Return (X, Y) of the center of cell containing provided text 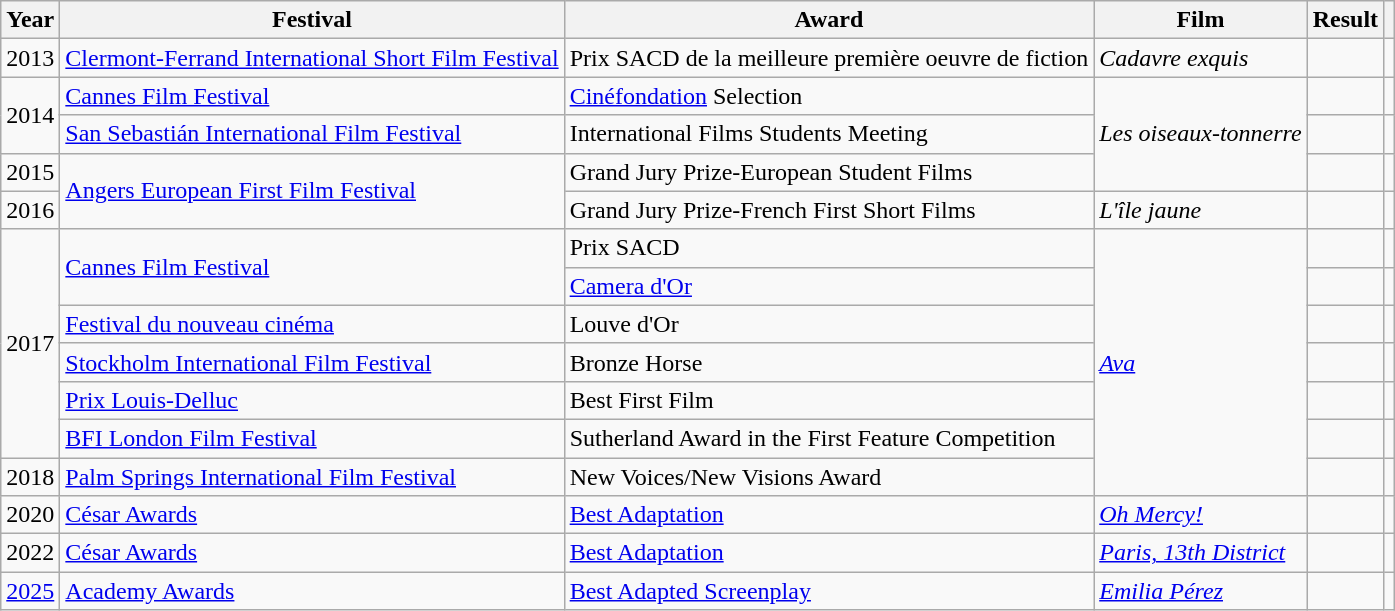
Academy Awards (312, 591)
L'île jaune (1200, 210)
New Voices/New Visions Award (829, 477)
Best Adapted Screenplay (829, 591)
Les oiseaux-tonnerre (1200, 134)
Emilia Pérez (1200, 591)
Cadavre exquis (1200, 58)
Stockholm International Film Festival (312, 362)
2018 (30, 477)
Louve d'Or (829, 324)
Award (829, 20)
Prix SACD (829, 248)
Festival du nouveau cinéma (312, 324)
Oh Mercy! (1200, 515)
Grand Jury Prize-European Student Films (829, 172)
2025 (30, 591)
San Sebastián International Film Festival (312, 134)
2013 (30, 58)
Grand Jury Prize-French First Short Films (829, 210)
Prix SACD de la meilleure première oeuvre de fiction (829, 58)
Year (30, 20)
Best First Film (829, 400)
2017 (30, 343)
Clermont-Ferrand International Short Film Festival (312, 58)
Festival (312, 20)
2020 (30, 515)
Result (1345, 20)
Angers European First Film Festival (312, 191)
Ava (1200, 362)
2016 (30, 210)
2022 (30, 553)
International Films Students Meeting (829, 134)
Cinéfondation Selection (829, 96)
Paris, 13th District (1200, 553)
Palm Springs International Film Festival (312, 477)
2014 (30, 115)
Prix Louis-Delluc (312, 400)
BFI London Film Festival (312, 438)
Camera d'Or (829, 286)
Sutherland Award in the First Feature Competition (829, 438)
Film (1200, 20)
Bronze Horse (829, 362)
2015 (30, 172)
